From the cell containing the given text, extract its center point as [X, Y] coordinate. 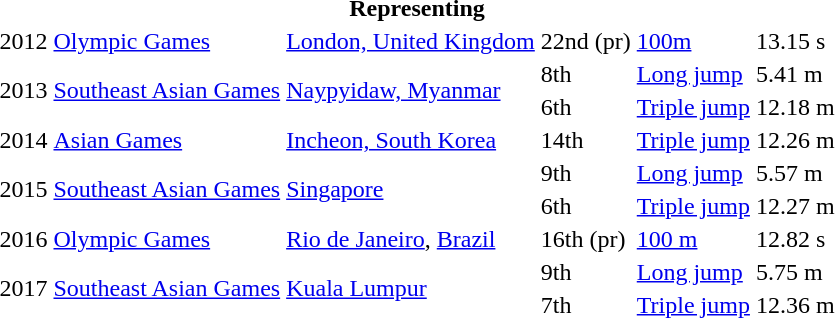
London, United Kingdom [411, 41]
Naypyidaw, Myanmar [411, 90]
14th [586, 140]
100 m [693, 239]
Incheon, South Korea [411, 140]
16th (pr) [586, 239]
8th [586, 74]
100m [693, 41]
22nd (pr) [586, 41]
Asian Games [167, 140]
Rio de Janeiro, Brazil [411, 239]
Singapore [411, 190]
